From the cell containing the given text, extract its center point as [X, Y] coordinate. 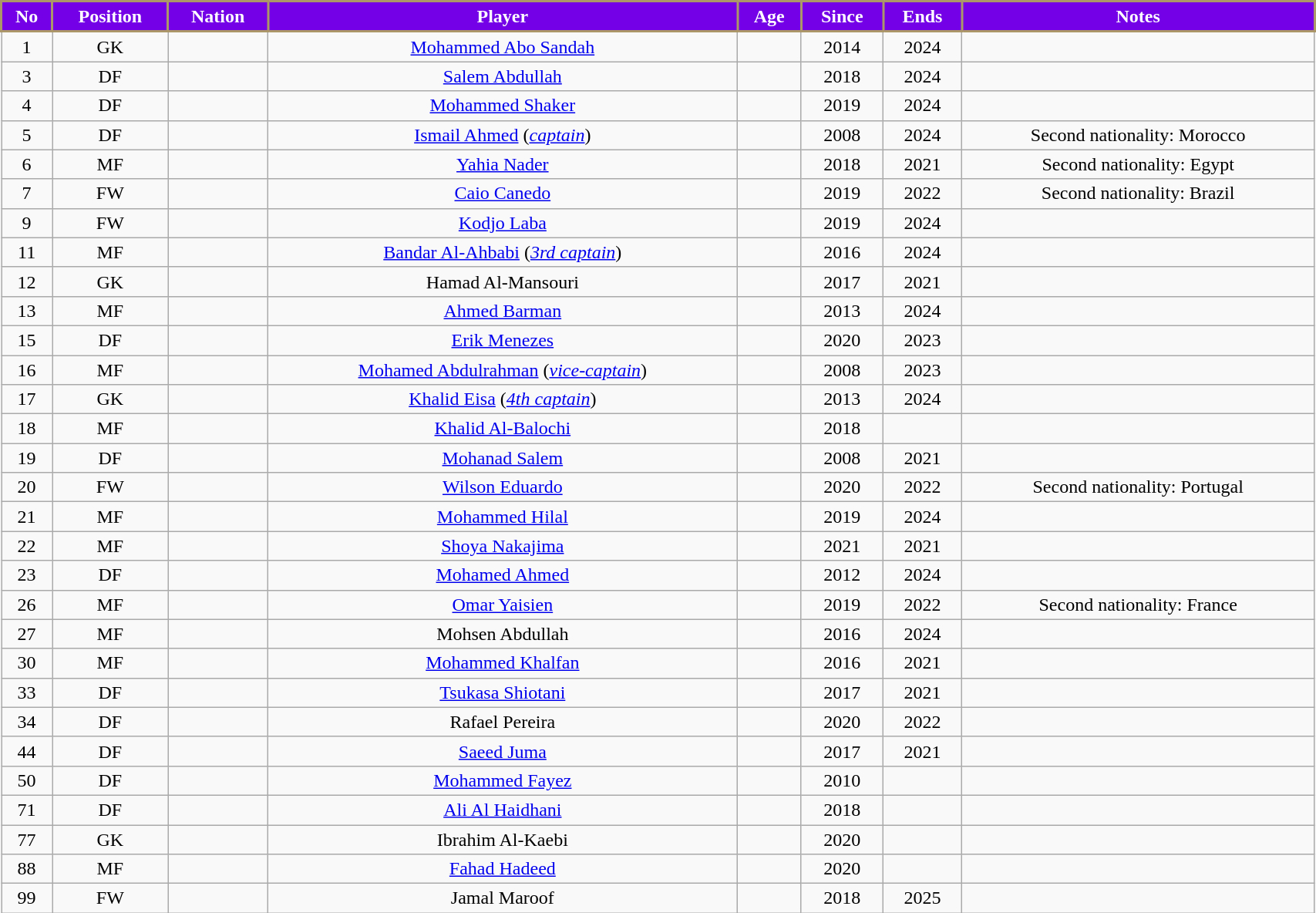
Ends [922, 17]
16 [27, 369]
9 [27, 223]
Since [842, 17]
Mohammed Hilal [503, 517]
3 [27, 76]
Notes [1138, 17]
Khalid Al-Balochi [503, 429]
2012 [842, 575]
Ismail Ahmed (captain) [503, 135]
Hamad Al-Mansouri [503, 281]
Tsukasa Shiotani [503, 692]
Kodjo Laba [503, 223]
Player [503, 17]
Second nationality: Morocco [1138, 135]
Second nationality: Brazil [1138, 194]
Omar Yaisien [503, 605]
4 [27, 106]
18 [27, 429]
19 [27, 458]
Position [110, 17]
Shoya Nakajima [503, 546]
Bandar Al-Ahbabi (3rd captain) [503, 252]
Jamal Maroof [503, 898]
2010 [842, 780]
Second nationality: Portugal [1138, 487]
Age [769, 17]
33 [27, 692]
6 [27, 164]
2014 [842, 46]
Mohammed Fayez [503, 780]
Wilson Eduardo [503, 487]
12 [27, 281]
1 [27, 46]
Second nationality: France [1138, 605]
Ahmed Barman [503, 311]
Mohammed Abo Sandah [503, 46]
23 [27, 575]
Fahad Hadeed [503, 869]
34 [27, 722]
Second nationality: Egypt [1138, 164]
50 [27, 780]
Erik Menezes [503, 340]
13 [27, 311]
44 [27, 751]
Caio Canedo [503, 194]
77 [27, 840]
2025 [922, 898]
Khalid Eisa (4th captain) [503, 399]
15 [27, 340]
Mohamed Ahmed [503, 575]
7 [27, 194]
21 [27, 517]
Mohamed Abdulrahman (vice-captain) [503, 369]
26 [27, 605]
No [27, 17]
20 [27, 487]
Ibrahim Al-Kaebi [503, 840]
Mohanad Salem [503, 458]
Mohsen Abdullah [503, 634]
30 [27, 663]
Mohammed Khalfan [503, 663]
22 [27, 546]
5 [27, 135]
99 [27, 898]
17 [27, 399]
27 [27, 634]
11 [27, 252]
Saeed Juma [503, 751]
88 [27, 869]
Salem Abdullah [503, 76]
Yahia Nader [503, 164]
71 [27, 810]
Nation [217, 17]
Mohammed Shaker [503, 106]
Ali Al Haidhani [503, 810]
Rafael Pereira [503, 722]
